Provide the (x, y) coordinate of the cell's center where the given text is located.  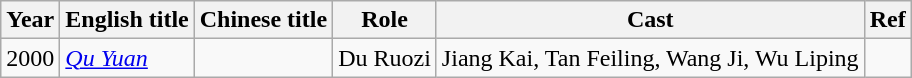
Role (385, 20)
Qu Yuan (127, 58)
Du Ruozi (385, 58)
Ref (888, 20)
Year (30, 20)
Jiang Kai, Tan Feiling, Wang Ji, Wu Liping (650, 58)
Chinese title (263, 20)
2000 (30, 58)
English title (127, 20)
Cast (650, 20)
